Extract the [X, Y] coordinate from the center of the cell holding the provided text.  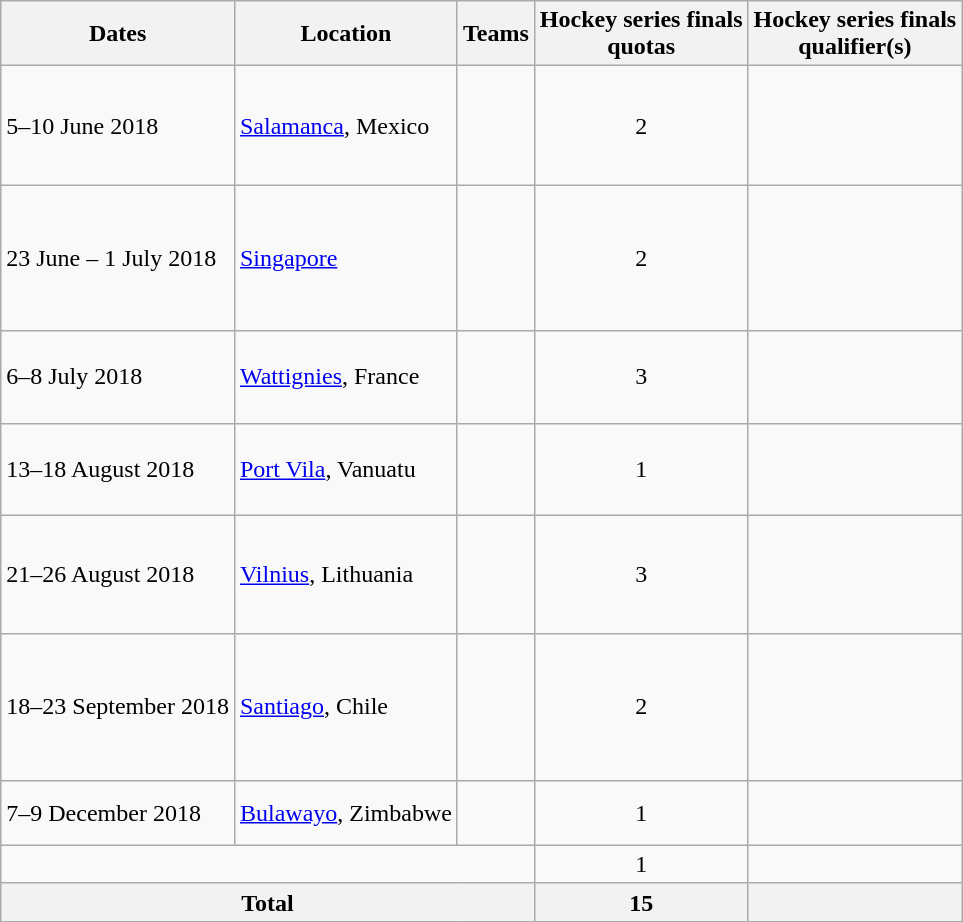
7–9 December 2018 [118, 812]
21–26 August 2018 [118, 574]
15 [641, 902]
13–18 August 2018 [118, 469]
Hockey series finalsquotas [641, 34]
Total [268, 902]
Wattignies, France [346, 377]
Location [346, 34]
Vilnius, Lithuania [346, 574]
Hockey series finalsqualifier(s) [855, 34]
Dates [118, 34]
Singapore [346, 258]
Salamanca, Mexico [346, 126]
6–8 July 2018 [118, 377]
18–23 September 2018 [118, 707]
5–10 June 2018 [118, 126]
Santiago, Chile [346, 707]
Bulawayo, Zimbabwe [346, 812]
Port Vila, Vanuatu [346, 469]
Teams [496, 34]
23 June – 1 July 2018 [118, 258]
